Determine the (X, Y) coordinate at the center of the cell enclosing the given text.  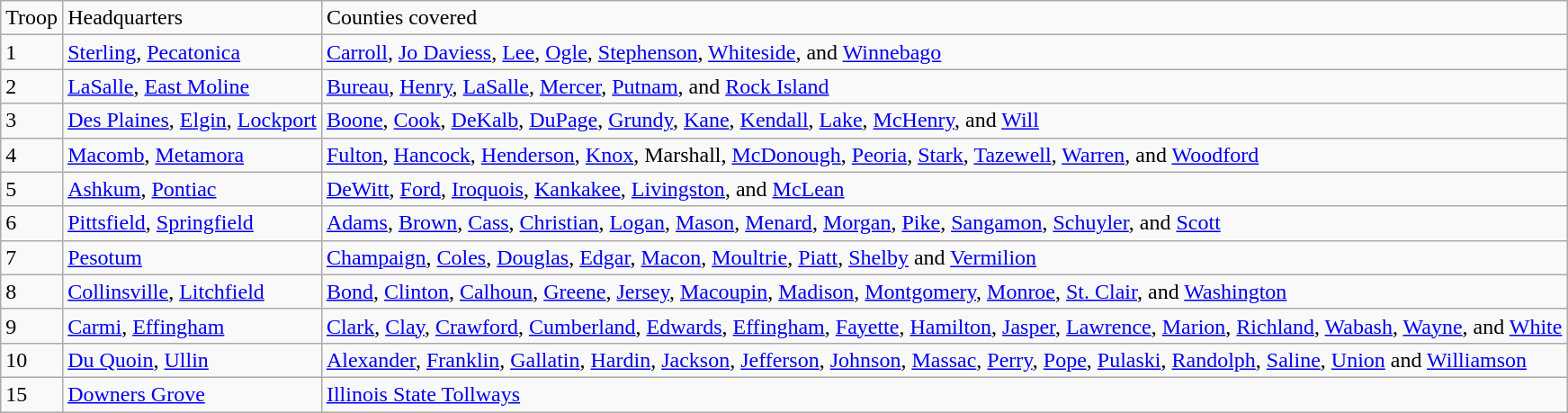
Adams, Brown, Cass, Christian, Logan, Mason, Menard, Morgan, Pike, Sangamon, Schuyler, and Scott (945, 223)
Bond, Clinton, Calhoun, Greene, Jersey, Macoupin, Madison, Montgomery, Monroe, St. Clair, and Washington (945, 292)
2 (32, 86)
Counties covered (945, 18)
Headquarters (193, 18)
Carmi, Effingham (193, 326)
7 (32, 257)
Boone, Cook, DeKalb, DuPage, Grundy, Kane, Kendall, Lake, McHenry, and Will (945, 121)
DeWitt, Ford, Iroquois, Kankakee, Livingston, and McLean (945, 189)
Champaign, Coles, Douglas, Edgar, Macon, Moultrie, Piatt, Shelby and Vermilion (945, 257)
15 (32, 394)
Troop (32, 18)
Bureau, Henry, LaSalle, Mercer, Putnam, and Rock Island (945, 86)
1 (32, 52)
9 (32, 326)
6 (32, 223)
Des Plaines, Elgin, Lockport (193, 121)
10 (32, 360)
8 (32, 292)
Ashkum, Pontiac (193, 189)
Carroll, Jo Daviess, Lee, Ogle, Stephenson, Whiteside, and Winnebago (945, 52)
Downers Grove (193, 394)
Du Quoin, Ullin (193, 360)
Sterling, Pecatonica (193, 52)
5 (32, 189)
4 (32, 155)
Clark, Clay, Crawford, Cumberland, Edwards, Effingham, Fayette, Hamilton, Jasper, Lawrence, Marion, Richland, Wabash, Wayne, and White (945, 326)
LaSalle, East Moline (193, 86)
Illinois State Tollways (945, 394)
3 (32, 121)
Fulton, Hancock, Henderson, Knox, Marshall, McDonough, Peoria, Stark, Tazewell, Warren, and Woodford (945, 155)
Pittsfield, Springfield (193, 223)
Collinsville, Litchfield (193, 292)
Alexander, Franklin, Gallatin, Hardin, Jackson, Jefferson, Johnson, Massac, Perry, Pope, Pulaski, Randolph, Saline, Union and Williamson (945, 360)
Pesotum (193, 257)
Macomb, Metamora (193, 155)
